Search for the cell housing the specified text and yield its [X, Y] center coordinate. 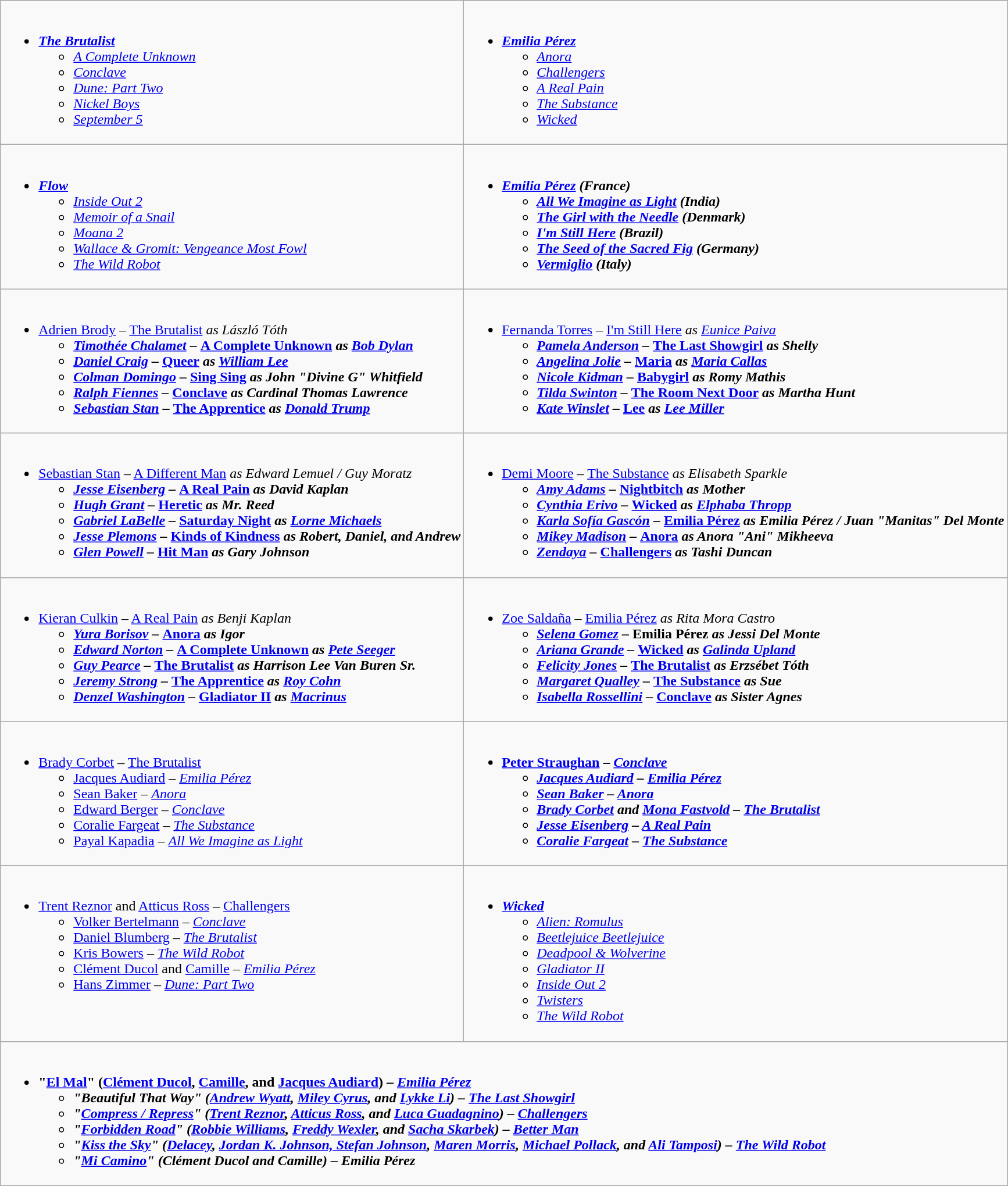
WickedAlien: RomulusBeetlejuice BeetlejuiceDeadpool & WolverineGladiator IIInside Out 2TwistersThe Wild Robot [736, 953]
FlowInside Out 2Memoir of a SnailMoana 2Wallace & Gromit: Vengeance Most FowlThe Wild Robot [233, 217]
The BrutalistA Complete UnknownConclaveDune: Part TwoNickel BoysSeptember 5 [233, 73]
Emilia PérezAnoraChallengersA Real PainThe SubstanceWicked [736, 73]
